Determine the (x, y) coordinate at the center of the cell enclosing the given text.  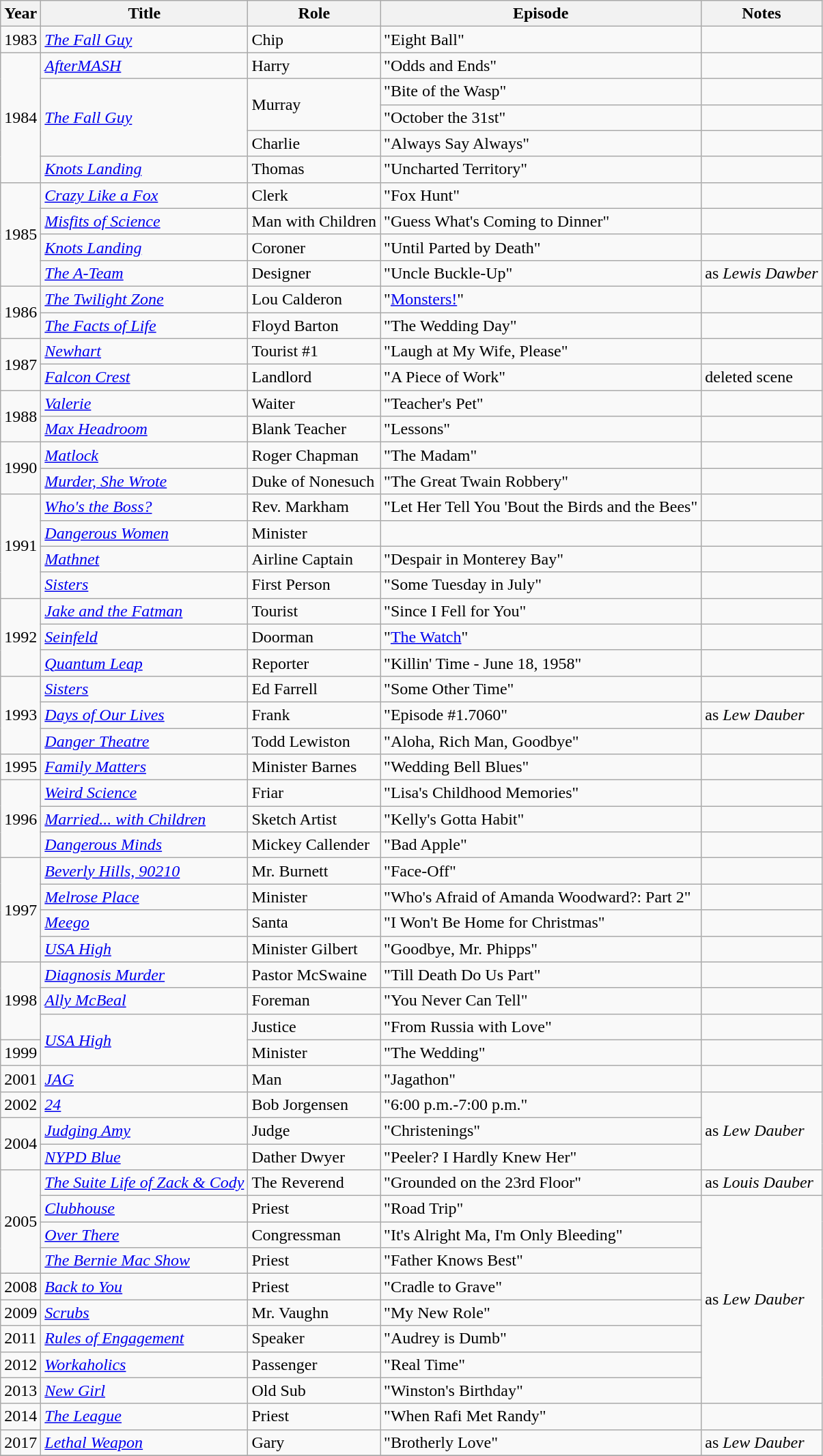
Meego (145, 923)
"Episode #1.7060" (541, 715)
"Grounded on the 23rd Floor" (541, 1183)
"Cradle to Grave" (541, 1287)
New Girl (145, 1390)
Coroner (314, 247)
Blank Teacher (314, 429)
2009 (20, 1313)
Frank (314, 715)
"You Never Can Tell" (541, 1001)
Quantum Leap (145, 663)
"Laugh at My Wife, Please" (541, 352)
Falcon Crest (145, 377)
Airline Captain (314, 559)
Diagnosis Murder (145, 975)
Waiter (314, 403)
"Bite of the Wasp" (541, 91)
"Face-Off" (541, 871)
"Brotherly Love" (541, 1442)
"I Won't Be Home for Christmas" (541, 923)
Sketch Artist (314, 819)
Who's the Boss? (145, 507)
"The Madam" (541, 455)
"The Wedding" (541, 1053)
Over There (145, 1235)
"Kelly's Gotta Habit" (541, 819)
Matlock (145, 455)
Gary (314, 1442)
"Audrey is Dumb" (541, 1339)
Duke of Nonesuch (314, 481)
"Lisa's Childhood Memories" (541, 793)
"Some Tuesday in July" (541, 585)
Jake and the Fatman (145, 611)
"It's Alright Ma, I'm Only Bleeding" (541, 1235)
1995 (20, 767)
Floyd Barton (314, 326)
Santa (314, 923)
2017 (20, 1442)
Harry (314, 66)
1984 (20, 117)
Role (314, 14)
"Some Other Time" (541, 689)
"Peeler? I Hardly Knew Her" (541, 1157)
Mr. Vaughn (314, 1313)
"Eight Ball" (541, 40)
"The Watch" (541, 637)
Family Matters (145, 767)
1998 (20, 1001)
"Uncharted Territory" (541, 169)
Rev. Markham (314, 507)
Minister Gilbert (314, 949)
"Real Time" (541, 1365)
Murray (314, 104)
"When Rafi Met Randy" (541, 1416)
Chip (314, 40)
Valerie (145, 403)
2004 (20, 1143)
Beverly Hills, 90210 (145, 871)
Mr. Burnett (314, 871)
Title (145, 14)
"Wedding Bell Blues" (541, 767)
1996 (20, 819)
Old Sub (314, 1390)
"Goodbye, Mr. Phipps" (541, 949)
Tourist (314, 611)
2011 (20, 1339)
"Odds and Ends" (541, 66)
Doorman (314, 637)
1985 (20, 234)
1988 (20, 416)
Man with Children (314, 221)
Clerk (314, 195)
Days of Our Lives (145, 715)
Dangerous Women (145, 533)
1991 (20, 546)
Newhart (145, 352)
1997 (20, 910)
JAG (145, 1079)
2012 (20, 1365)
Scrubs (145, 1313)
Ed Farrell (314, 689)
The Facts of Life (145, 326)
AfterMASH (145, 66)
Friar (314, 793)
Bob Jorgensen (314, 1104)
"6:00 p.m.-7:00 p.m." (541, 1104)
Minister Barnes (314, 767)
NYPD Blue (145, 1157)
Designer (314, 273)
Melrose Place (145, 897)
Man (314, 1079)
1986 (20, 312)
"The Wedding Day" (541, 326)
1983 (20, 40)
2001 (20, 1079)
Mickey Callender (314, 845)
"The Great Twain Robbery" (541, 481)
as Louis Dauber (762, 1183)
"Road Trip" (541, 1209)
Foreman (314, 1001)
deleted scene (762, 377)
Rules of Engagement (145, 1339)
"Fox Hunt" (541, 195)
"Teacher's Pet" (541, 403)
"Until Parted by Death" (541, 247)
Seinfeld (145, 637)
Episode (541, 14)
Danger Theatre (145, 741)
Weird Science (145, 793)
2005 (20, 1222)
Ally McBeal (145, 1001)
Pastor McSwaine (314, 975)
"Since I Fell for You" (541, 611)
Congressman (314, 1235)
2014 (20, 1416)
Dather Dwyer (314, 1157)
"Father Knows Best" (541, 1261)
24 (145, 1104)
The Twilight Zone (145, 299)
"Who's Afraid of Amanda Woodward?: Part 2" (541, 897)
"My New Role" (541, 1313)
Workaholics (145, 1365)
"Let Her Tell You 'Bout the Birds and the Bees" (541, 507)
Clubhouse (145, 1209)
Max Headroom (145, 429)
The League (145, 1416)
"A Piece of Work" (541, 377)
1992 (20, 637)
1987 (20, 365)
"Despair in Monterey Bay" (541, 559)
"Monsters!" (541, 299)
Judge (314, 1130)
Lethal Weapon (145, 1442)
"Guess What's Coming to Dinner" (541, 221)
"Bad Apple" (541, 845)
1999 (20, 1053)
Judging Amy (145, 1130)
"Uncle Buckle-Up" (541, 273)
Married... with Children (145, 819)
Thomas (314, 169)
Mathnet (145, 559)
Dangerous Minds (145, 845)
1993 (20, 715)
The Bernie Mac Show (145, 1261)
"From Russia with Love" (541, 1027)
The Reverend (314, 1183)
Back to You (145, 1287)
"Aloha, Rich Man, Goodbye" (541, 741)
Murder, She Wrote (145, 481)
2013 (20, 1390)
Lou Calderon (314, 299)
Passenger (314, 1365)
1990 (20, 468)
"Lessons" (541, 429)
Charlie (314, 143)
"Till Death Do Us Part" (541, 975)
Tourist #1 (314, 352)
Year (20, 14)
2008 (20, 1287)
Notes (762, 14)
"Jagathon" (541, 1079)
Speaker (314, 1339)
"Christenings" (541, 1130)
2002 (20, 1104)
"Always Say Always" (541, 143)
The Suite Life of Zack & Cody (145, 1183)
Todd Lewiston (314, 741)
Misfits of Science (145, 221)
"Killin' Time - June 18, 1958" (541, 663)
First Person (314, 585)
"Winston's Birthday" (541, 1390)
Justice (314, 1027)
as Lewis Dawber (762, 273)
Roger Chapman (314, 455)
Reporter (314, 663)
"October the 31st" (541, 117)
Landlord (314, 377)
Crazy Like a Fox (145, 195)
The A-Team (145, 273)
